Identify which cell holds the provided text, then report its (X, Y) central coordinate. 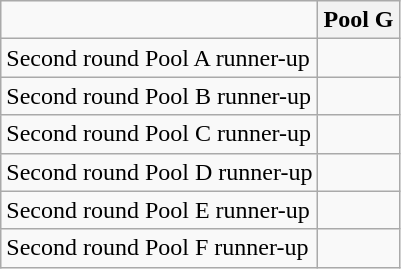
Pool G (358, 20)
Second round Pool F runner-up (160, 248)
Second round Pool C runner-up (160, 134)
Second round Pool A runner-up (160, 58)
Second round Pool B runner-up (160, 96)
Second round Pool E runner-up (160, 210)
Second round Pool D runner-up (160, 172)
